Extract the [X, Y] coordinate from the center of the cell holding the provided text.  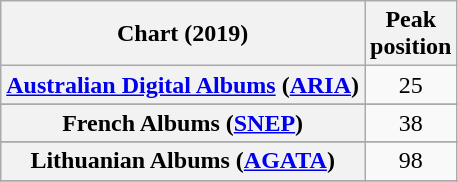
Lithuanian Albums (AGATA) [183, 161]
Chart (2019) [183, 34]
38 [411, 123]
98 [411, 161]
French Albums (SNEP) [183, 123]
Peakposition [411, 34]
Australian Digital Albums (ARIA) [183, 85]
25 [411, 85]
